Capture the cell that displays the provided text and extract its [X, Y] central coordinate. 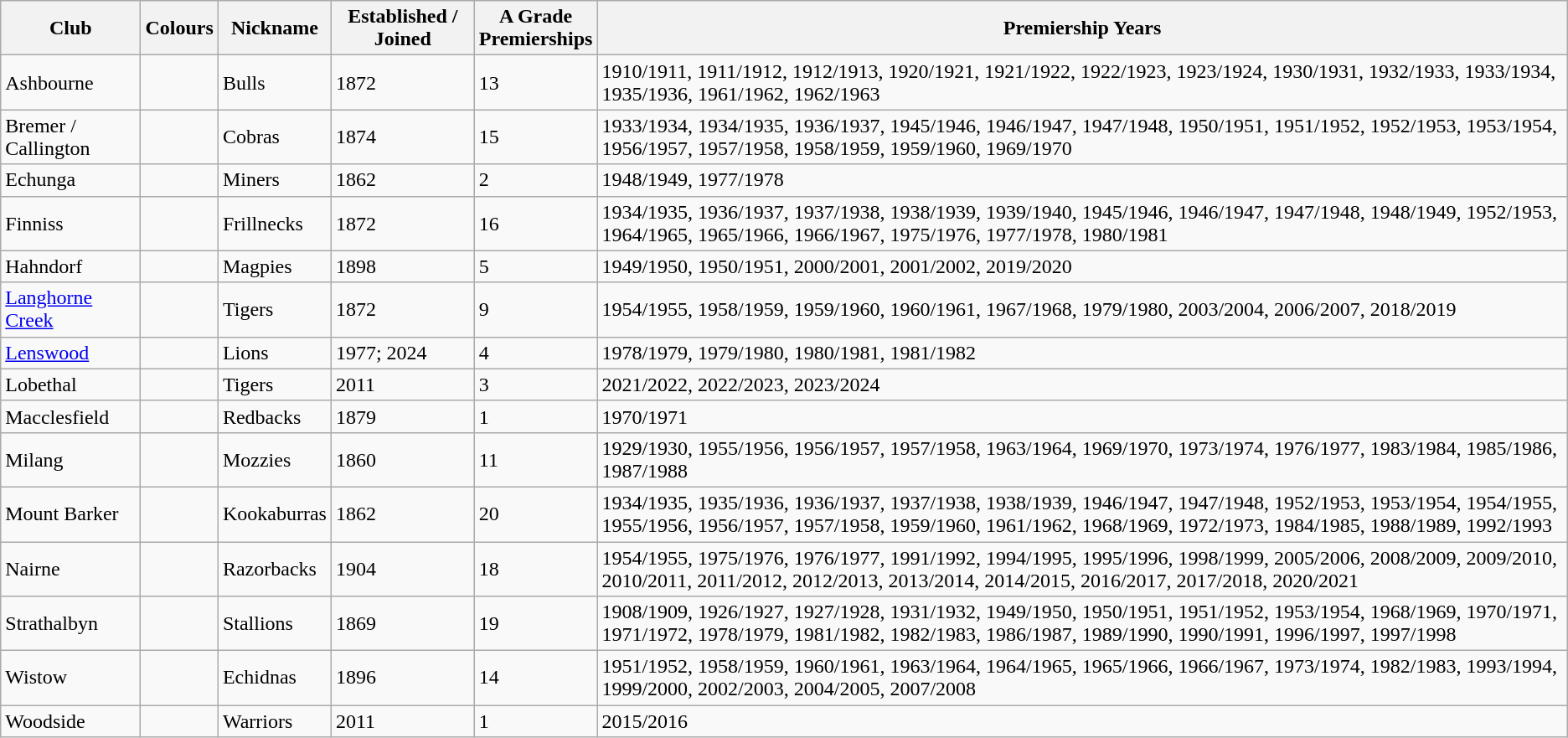
1879 [402, 416]
Redbacks [275, 416]
Warriors [275, 721]
Ashbourne [70, 82]
1970/1971 [1082, 416]
18 [536, 568]
Established / Joined [402, 28]
1898 [402, 266]
15 [536, 137]
Woodside [70, 721]
Premiership Years [1082, 28]
1869 [402, 623]
Frillnecks [275, 223]
Lenswood [70, 353]
Echunga [70, 180]
Mozzies [275, 459]
Bremer / Callington [70, 137]
Razorbacks [275, 568]
1948/1949, 1977/1978 [1082, 180]
Lions [275, 353]
Kookaburras [275, 514]
2 [536, 180]
11 [536, 459]
Wistow [70, 679]
Colours [179, 28]
5 [536, 266]
2021/2022, 2022/2023, 2023/2024 [1082, 384]
Langhorne Creek [70, 310]
Nairne [70, 568]
13 [536, 82]
A GradePremierships [536, 28]
9 [536, 310]
14 [536, 679]
Nickname [275, 28]
Club [70, 28]
Cobras [275, 137]
Stallions [275, 623]
4 [536, 353]
Lobethal [70, 384]
16 [536, 223]
Bulls [275, 82]
1977; 2024 [402, 353]
Finniss [70, 223]
Mount Barker [70, 514]
Macclesfield [70, 416]
Milang [70, 459]
2015/2016 [1082, 721]
Magpies [275, 266]
1949/1950, 1950/1951, 2000/2001, 2001/2002, 2019/2020 [1082, 266]
1904 [402, 568]
1874 [402, 137]
Miners [275, 180]
1910/1911, 1911/1912, 1912/1913, 1920/1921, 1921/1922, 1922/1923, 1923/1924, 1930/1931, 1932/1933, 1933/1934, 1935/1936, 1961/1962, 1962/1963 [1082, 82]
1978/1979, 1979/1980, 1980/1981, 1981/1982 [1082, 353]
Hahndorf [70, 266]
1860 [402, 459]
1954/1955, 1958/1959, 1959/1960, 1960/1961, 1967/1968, 1979/1980, 2003/2004, 2006/2007, 2018/2019 [1082, 310]
20 [536, 514]
19 [536, 623]
Strathalbyn [70, 623]
1896 [402, 679]
1929/1930, 1955/1956, 1956/1957, 1957/1958, 1963/1964, 1969/1970, 1973/1974, 1976/1977, 1983/1984, 1985/1986, 1987/1988 [1082, 459]
Echidnas [275, 679]
3 [536, 384]
